Search for the cell housing the specified text and yield its (X, Y) center coordinate. 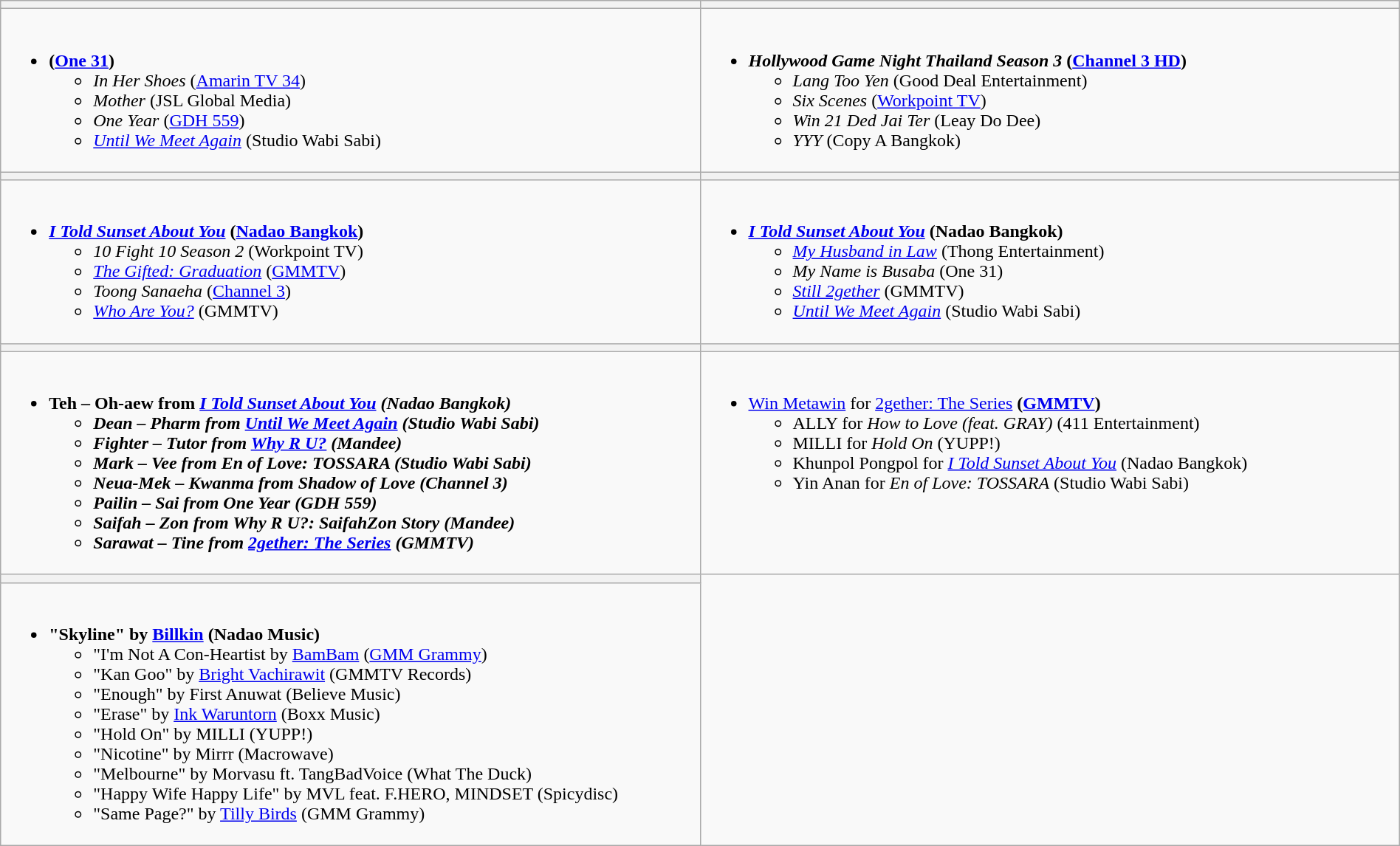
(One 31)In Her Shoes (Amarin TV 34)Mother (JSL Global Media)One Year (GDH 559)Until We Meet Again (Studio Wabi Sabi) (350, 90)
I Told Sunset About You (Nadao Bangkok)10 Fight 10 Season 2 (Workpoint TV)The Gifted: Graduation (GMMTV)Toong Sanaeha (Channel 3)Who Are You? (GMMTV) (350, 261)
